Scan for the cell matching the given text and deliver its [x, y] coordinate at center. 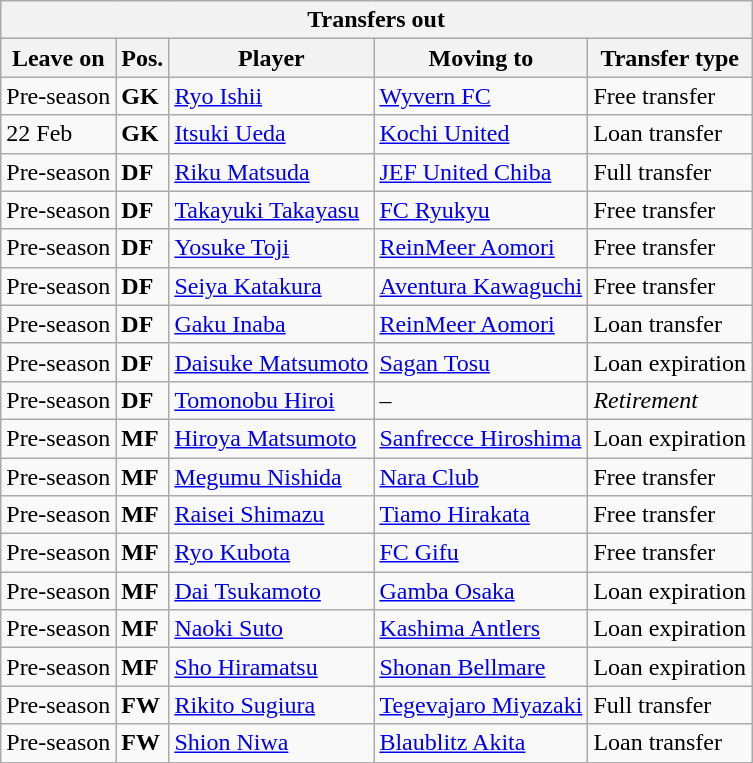
FC Gifu [481, 553]
Kashima Antlers [481, 629]
Sho Hiramatsu [272, 667]
Shion Niwa [272, 743]
Gamba Osaka [481, 591]
Rikito Sugiura [272, 705]
Tiamo Hirakata [481, 515]
Sanfrecce Hiroshima [481, 438]
Transfer type [670, 58]
Ryo Kubota [272, 553]
Daisuke Matsumoto [272, 362]
Transfers out [376, 20]
Retirement [670, 400]
Tomonobu Hiroi [272, 400]
Raisei Shimazu [272, 515]
Leave on [58, 58]
Seiya Katakura [272, 286]
– [481, 400]
Yosuke Toji [272, 248]
Dai Tsukamoto [272, 591]
Naoki Suto [272, 629]
Riku Matsuda [272, 172]
Pos. [142, 58]
22 Feb [58, 134]
Tegevajaro Miyazaki [481, 705]
Gaku Inaba [272, 324]
Player [272, 58]
Megumu Nishida [272, 477]
FC Ryukyu [481, 210]
Moving to [481, 58]
Nara Club [481, 477]
Kochi United [481, 134]
Hiroya Matsumoto [272, 438]
Takayuki Takayasu [272, 210]
Sagan Tosu [481, 362]
Aventura Kawaguchi [481, 286]
Blaublitz Akita [481, 743]
Wyvern FC [481, 96]
Ryo Ishii [272, 96]
JEF United Chiba [481, 172]
Itsuki Ueda [272, 134]
Shonan Bellmare [481, 667]
